Determine the (X, Y) coordinate at the center of the cell enclosing the given text.  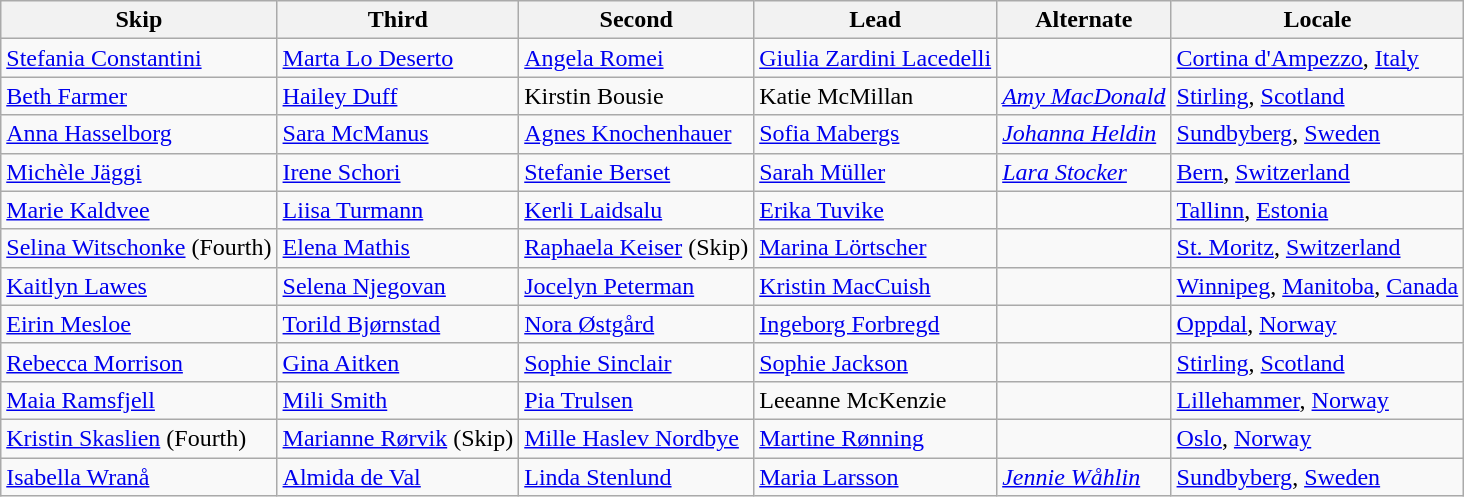
Rebecca Morrison (139, 362)
Lillehammer, Norway (1318, 400)
Selina Witschonke (Fourth) (139, 248)
Tallinn, Estonia (1318, 210)
Lara Stocker (1084, 172)
Sophie Jackson (876, 362)
Marina Lörtscher (876, 248)
Mille Haslev Nordbye (636, 438)
Elena Mathis (398, 248)
Torild Bjørnstad (398, 324)
Second (636, 20)
Sarah Müller (876, 172)
Kerli Laidsalu (636, 210)
Agnes Knochenhauer (636, 134)
Almida de Val (398, 477)
Gina Aitken (398, 362)
Maria Larsson (876, 477)
Amy MacDonald (1084, 96)
Irene Schori (398, 172)
Marie Kaldvee (139, 210)
Anna Hasselborg (139, 134)
Lead (876, 20)
Michèle Jäggi (139, 172)
Kaitlyn Lawes (139, 286)
Isabella Wranå (139, 477)
Jocelyn Peterman (636, 286)
Katie McMillan (876, 96)
Winnipeg, Manitoba, Canada (1318, 286)
Martine Rønning (876, 438)
Giulia Zardini Lacedelli (876, 58)
Kristin Skaslien (Fourth) (139, 438)
Hailey Duff (398, 96)
Johanna Heldin (1084, 134)
St. Moritz, Switzerland (1318, 248)
Bern, Switzerland (1318, 172)
Third (398, 20)
Kristin MacCuish (876, 286)
Leeanne McKenzie (876, 400)
Sara McManus (398, 134)
Erika Tuvike (876, 210)
Oslo, Norway (1318, 438)
Maia Ramsfjell (139, 400)
Marta Lo Deserto (398, 58)
Angela Romei (636, 58)
Raphaela Keiser (Skip) (636, 248)
Stefania Constantini (139, 58)
Jennie Wåhlin (1084, 477)
Mili Smith (398, 400)
Skip (139, 20)
Eirin Mesloe (139, 324)
Ingeborg Forbregd (876, 324)
Sofia Mabergs (876, 134)
Sophie Sinclair (636, 362)
Selena Njegovan (398, 286)
Beth Farmer (139, 96)
Linda Stenlund (636, 477)
Marianne Rørvik (Skip) (398, 438)
Pia Trulsen (636, 400)
Stefanie Berset (636, 172)
Oppdal, Norway (1318, 324)
Liisa Turmann (398, 210)
Kirstin Bousie (636, 96)
Locale (1318, 20)
Alternate (1084, 20)
Cortina d'Ampezzo, Italy (1318, 58)
Nora Østgård (636, 324)
